Search for the cell housing the specified text and yield its (x, y) center coordinate. 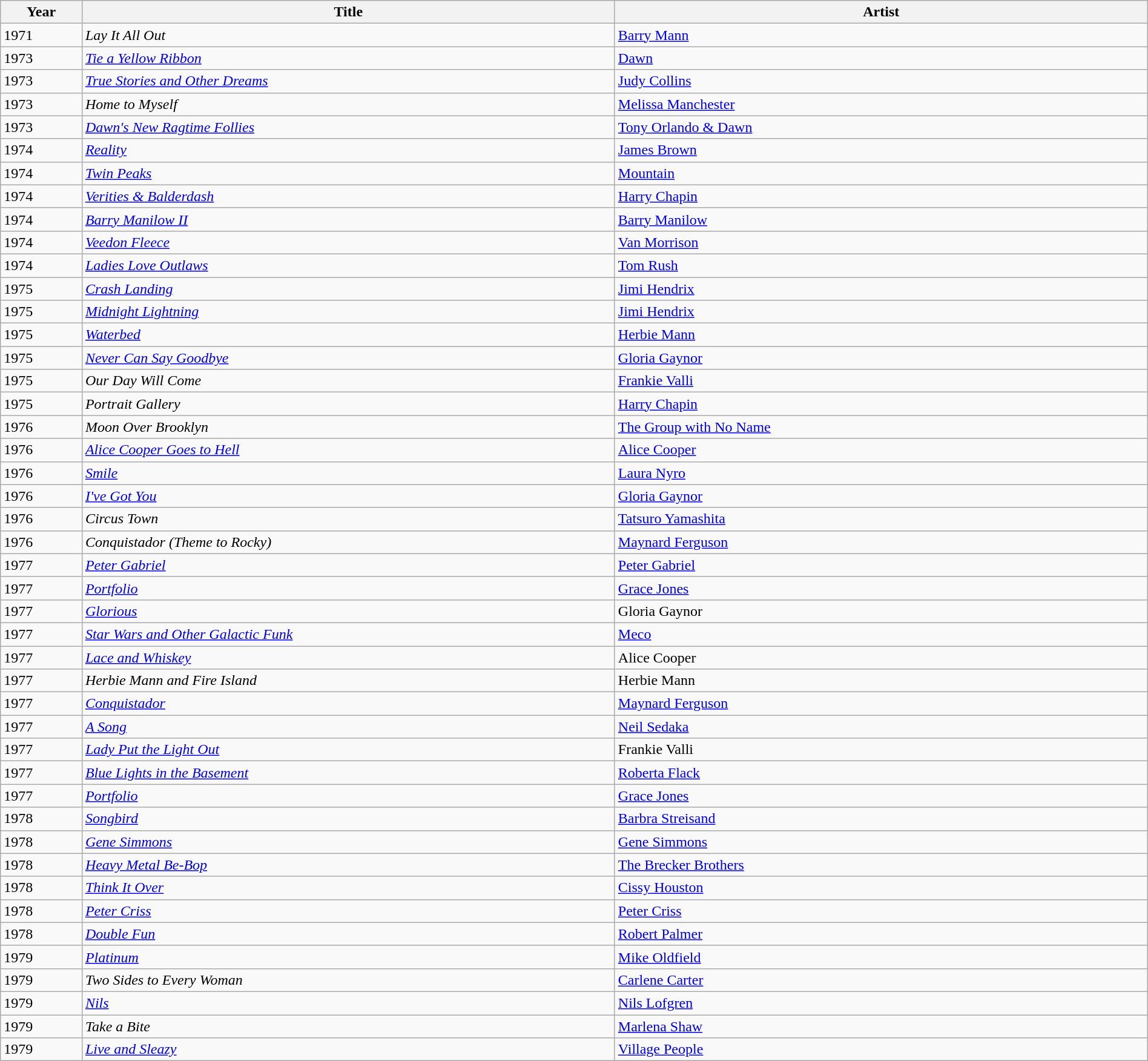
Moon Over Brooklyn (348, 427)
Circus Town (348, 519)
Lace and Whiskey (348, 657)
Herbie Mann and Fire Island (348, 681)
Dawn (881, 58)
Van Morrison (881, 242)
Village People (881, 1049)
Double Fun (348, 934)
Verities & Balderdash (348, 196)
Live and Sleazy (348, 1049)
Carlene Carter (881, 980)
Laura Nyro (881, 473)
Lady Put the Light Out (348, 750)
Tom Rush (881, 265)
Melissa Manchester (881, 104)
Meco (881, 634)
Never Can Say Goodbye (348, 358)
The Group with No Name (881, 427)
Heavy Metal Be-Bop (348, 865)
Dawn's New Ragtime Follies (348, 127)
Title (348, 12)
Judy Collins (881, 81)
Artist (881, 12)
Barry Manilow (881, 219)
Marlena Shaw (881, 1026)
Roberta Flack (881, 773)
James Brown (881, 150)
Alice Cooper Goes to Hell (348, 450)
Think It Over (348, 888)
Take a Bite (348, 1026)
Conquistador (Theme to Rocky) (348, 542)
Tie a Yellow Ribbon (348, 58)
Barry Mann (881, 35)
Lay It All Out (348, 35)
Home to Myself (348, 104)
Star Wars and Other Galactic Funk (348, 634)
Veedon Fleece (348, 242)
Nils (348, 1003)
Crash Landing (348, 289)
Two Sides to Every Woman (348, 980)
Twin Peaks (348, 173)
Glorious (348, 611)
Mountain (881, 173)
The Brecker Brothers (881, 865)
Smile (348, 473)
Neil Sedaka (881, 727)
Portrait Gallery (348, 404)
A Song (348, 727)
Tony Orlando & Dawn (881, 127)
I've Got You (348, 496)
Songbird (348, 819)
Our Day Will Come (348, 381)
Robert Palmer (881, 934)
1971 (41, 35)
Midnight Lightning (348, 312)
Reality (348, 150)
Nils Lofgren (881, 1003)
True Stories and Other Dreams (348, 81)
Year (41, 12)
Waterbed (348, 335)
Ladies Love Outlaws (348, 265)
Conquistador (348, 704)
Barbra Streisand (881, 819)
Barry Manilow II (348, 219)
Blue Lights in the Basement (348, 773)
Platinum (348, 957)
Mike Oldfield (881, 957)
Tatsuro Yamashita (881, 519)
Cissy Houston (881, 888)
